Output the [X, Y] coordinate of the center of the cell containing the given text.  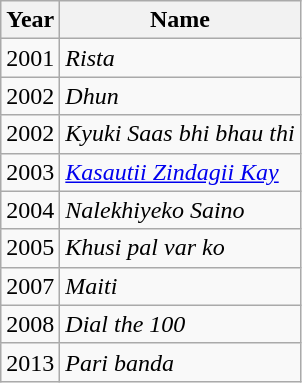
Maiti [180, 286]
Dhun [180, 96]
2004 [30, 210]
2003 [30, 172]
Kyuki Saas bhi bhau thi [180, 134]
Dial the 100 [180, 324]
2007 [30, 286]
2013 [30, 362]
Pari banda [180, 362]
Kasautii Zindagii Kay [180, 172]
2001 [30, 58]
2008 [30, 324]
Nalekhiyeko Saino [180, 210]
2005 [30, 248]
Year [30, 20]
Rista [180, 58]
Khusi pal var ko [180, 248]
Name [180, 20]
